Return (x, y) of the center of cell containing provided text 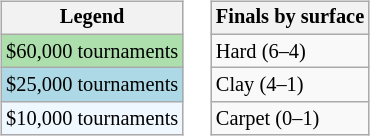
Legend (92, 18)
Carpet (0–1) (290, 119)
Hard (6–4) (290, 51)
$10,000 tournaments (92, 119)
$25,000 tournaments (92, 85)
$60,000 tournaments (92, 51)
Clay (4–1) (290, 85)
Finals by surface (290, 18)
